Return the (x, y) coordinate for the center point of the cell that contains the specified text.  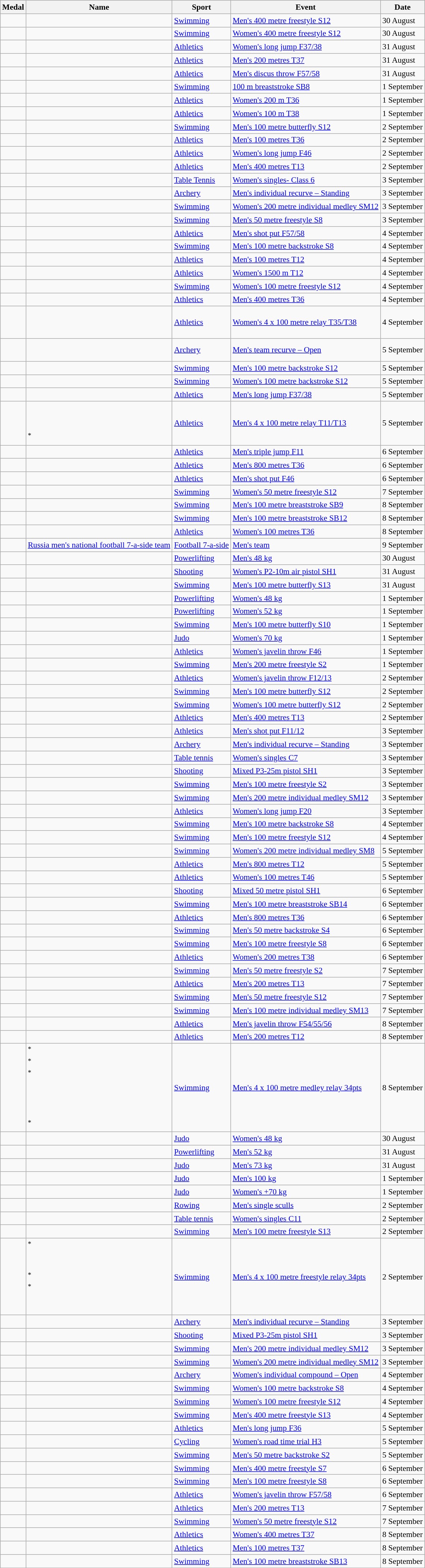
Men's 100 metre breaststroke SB9 (306, 505)
Mixed 50 metre pistol SH1 (306, 891)
Men's 200 metres T37 (306, 60)
Women's 100 m T38 (306, 113)
Men's discus throw F57/58 (306, 74)
Rowing (201, 1205)
Women's +70 kg (306, 1192)
Men's 100 metre breaststroke SB14 (306, 904)
Women's individual compound – Open (306, 1375)
Table Tennis (201, 180)
Men's 4 x 100 metre medley relay 34pts (306, 1088)
9 September (403, 545)
Men's 100 metre butterfly S10 (306, 625)
Men's 100 metres T36 (306, 140)
Men's 100 metres T12 (306, 260)
Men's 50 metre freestyle S12 (306, 997)
Men's shot put F57/58 (306, 233)
Women's 400 metres T37 (306, 1535)
Football 7-a-side (201, 545)
Men's 800 metres T12 (306, 864)
Men's 200 metre freestyle S2 (306, 665)
Men's 100 metre backstroke S12 (306, 368)
Men's 100 kg (306, 1179)
Men's triple jump F11 (306, 452)
Men's 100 metre breaststroke SB13 (306, 1561)
Men's team recurve – Open (306, 350)
**** (99, 1088)
Men's 100 metre breaststroke SB12 (306, 518)
*** (99, 1277)
Date (403, 7)
Women's road time trial H3 (306, 1441)
Sport (201, 7)
Women's singles C7 (306, 758)
Men's team (306, 545)
Men's single sculls (306, 1205)
Men's shot put F46 (306, 478)
Women's long jump F46 (306, 153)
Men's javelin throw F54/55/56 (306, 1024)
Men's 400 metres T36 (306, 300)
Men's 100 metres T37 (306, 1548)
Men's 400 metre freestyle S7 (306, 1468)
Women's 1500 m T12 (306, 273)
Women's 100 metre butterfly S12 (306, 705)
Women's singles C11 (306, 1219)
Women's 200 metres T38 (306, 957)
Men's 100 metre freestyle S12 (306, 838)
Women's javelin throw F12/13 (306, 678)
Event (306, 7)
Women's long jump F20 (306, 811)
Women's 100 metres T46 (306, 877)
Women's 70 kg (306, 638)
Men's 4 x 100 metre relay T11/T13 (306, 423)
Men's long jump F36 (306, 1428)
Men's 52 kg (306, 1152)
Medal (13, 7)
Women's 200 m T36 (306, 100)
Men's 50 metre freestyle S8 (306, 220)
Russia men's national football 7-a-side team (99, 545)
Women's javelin throw F46 (306, 651)
Men's 200 metres T12 (306, 1037)
Women's 200 metre individual medley SM8 (306, 851)
Men's 100 metre butterfly S13 (306, 585)
Women's javelin throw F57/58 (306, 1495)
Men's 400 metre freestyle S13 (306, 1415)
Women's long jump F37/38 (306, 47)
Men's 50 metre backstroke S2 (306, 1455)
Name (99, 7)
Men's long jump F37/38 (306, 395)
Cycling (201, 1441)
Women's 400 metre freestyle S12 (306, 34)
Men's 50 metre freestyle S2 (306, 970)
Men's shot put F11/12 (306, 731)
Women's 4 x 100 metre relay T35/T38 (306, 322)
Women's P2-10m air pistol SH1 (306, 572)
Men's 4 x 100 metre freestyle relay 34pts (306, 1277)
100 m breaststroke SB8 (306, 87)
Women's 52 kg (306, 611)
Men's 48 kg (306, 558)
Women's 100 metres T36 (306, 532)
Men's 100 metre freestyle S2 (306, 785)
Women's 100 metre backstroke S8 (306, 1388)
* (99, 423)
Women's singles- Class 6 (306, 180)
Men's 100 metre freestyle S13 (306, 1232)
Men's 400 metre freestyle S12 (306, 21)
Women's 100 metre backstroke S12 (306, 381)
Men's 100 metre individual medley SM13 (306, 1010)
Men's 73 kg (306, 1165)
Men's 50 metre backstroke S4 (306, 930)
